Scan for the cell matching the given text and deliver its [x, y] coordinate at center. 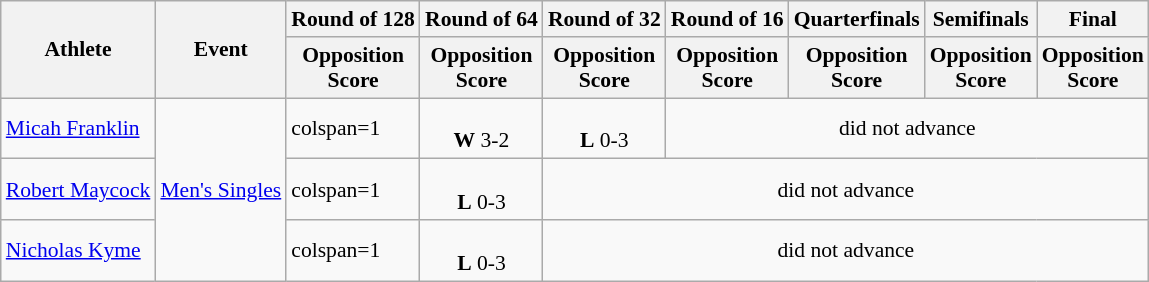
Round of 32 [604, 19]
Robert Maycock [78, 190]
Final [1093, 19]
W 3-2 [482, 128]
Athlete [78, 50]
Round of 64 [482, 19]
Nicholas Kyme [78, 250]
Event [220, 50]
Round of 16 [728, 19]
Quarterfinals [857, 19]
Men's Singles [220, 190]
Semifinals [981, 19]
Round of 128 [353, 19]
Micah Franklin [78, 128]
